Locate the cell with the specified text and output its (X, Y) center coordinate. 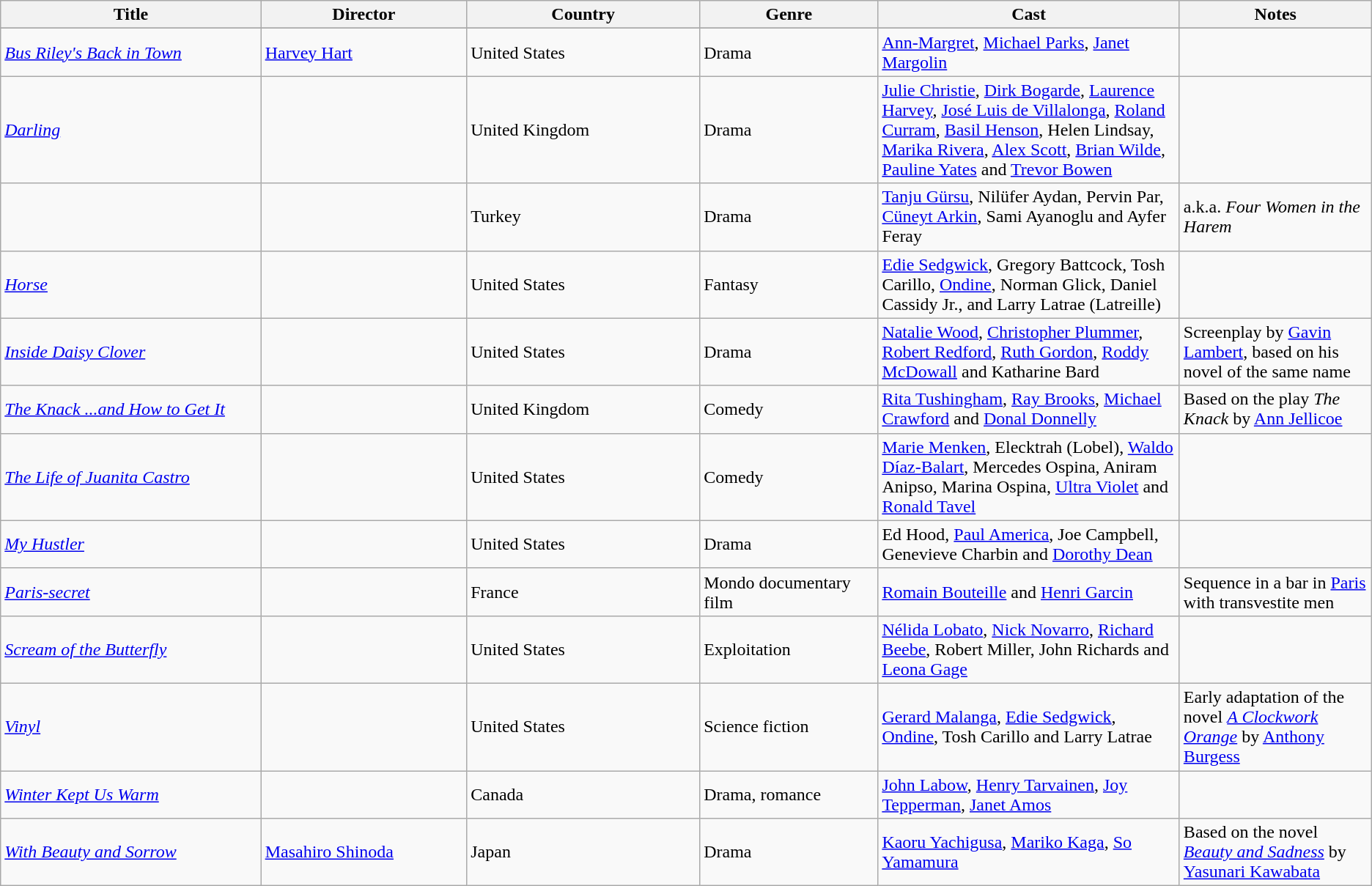
Marie Menken, Elecktrah (Lobel), Waldo Díaz-Balart, Mercedes Ospina, Aniram Anipso, Marina Ospina, Ultra Violet and Ronald Tavel (1029, 476)
Horse (130, 284)
Based on the novel Beauty and Sadness by Yasunari Kawabata (1275, 852)
With Beauty and Sorrow (130, 852)
Based on the play The Knack by Ann Jellicoe (1275, 409)
Drama, romance (789, 794)
Winter Kept Us Warm (130, 794)
Canada (583, 794)
Paris-secret (130, 592)
Darling (130, 130)
Director (364, 15)
John Labow, Henry Tarvainen, Joy Tepperman, Janet Amos (1029, 794)
My Hustler (130, 544)
Early adaptation of the novel A Clockwork Orange by Anthony Burgess (1275, 727)
Harvey Hart (364, 53)
Screenplay by Gavin Lambert, based on his novel of the same name (1275, 352)
Title (130, 15)
France (583, 592)
Kaoru Yachigusa, Mariko Kaga, So Yamamura (1029, 852)
a.k.a. Four Women in the Harem (1275, 217)
Tanju Gürsu, Nilüfer Aydan, Pervin Par, Cüneyt Arkin, Sami Ayanoglu and Ayfer Feray (1029, 217)
Genre (789, 15)
Natalie Wood, Christopher Plummer, Robert Redford, Ruth Gordon, Roddy McDowall and Katharine Bard (1029, 352)
Fantasy (789, 284)
Bus Riley's Back in Town (130, 53)
Japan (583, 852)
Edie Sedgwick, Gregory Battcock, Tosh Carillo, Ondine, Norman Glick, Daniel Cassidy Jr., and Larry Latrae (Latreille) (1029, 284)
Romain Bouteille and Henri Garcin (1029, 592)
Mondo documentary film (789, 592)
Notes (1275, 15)
Inside Daisy Clover (130, 352)
Scream of the Butterfly (130, 649)
Country (583, 15)
Exploitation (789, 649)
Turkey (583, 217)
The Knack ...and How to Get It (130, 409)
Gerard Malanga, Edie Sedgwick, Ondine, Tosh Carillo and Larry Latrae (1029, 727)
Science fiction (789, 727)
Masahiro Shinoda (364, 852)
Nélida Lobato, Nick Novarro, Richard Beebe, Robert Miller, John Richards and Leona Gage (1029, 649)
Rita Tushingham, Ray Brooks, Michael Crawford and Donal Donnelly (1029, 409)
Sequence in a bar in Paris with transvestite men (1275, 592)
Ed Hood, Paul America, Joe Campbell, Genevieve Charbin and Dorothy Dean (1029, 544)
Cast (1029, 15)
The Life of Juanita Castro (130, 476)
Vinyl (130, 727)
Ann-Margret, Michael Parks, Janet Margolin (1029, 53)
